Output the [x, y] coordinate of the center of the cell containing the given text.  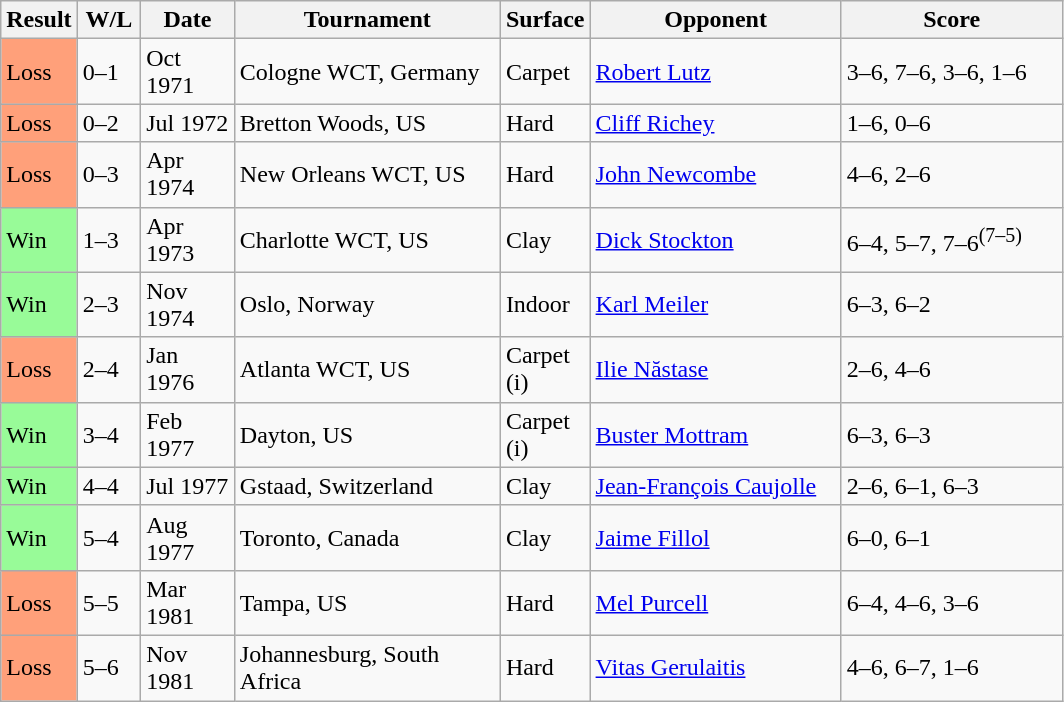
Jan 1976 [188, 370]
0–2 [109, 123]
Result [39, 20]
4–4 [109, 486]
5–5 [109, 602]
Feb 1977 [188, 434]
Dayton, US [367, 434]
Cologne WCT, Germany [367, 72]
Jul 1972 [188, 123]
1–6, 0–6 [952, 123]
Ilie Năstase [716, 370]
6–0, 6–1 [952, 538]
1–3 [109, 240]
5–4 [109, 538]
W/L [109, 20]
0–3 [109, 174]
Mar 1981 [188, 602]
Jean-François Caujolle [716, 486]
2–4 [109, 370]
Toronto, Canada [367, 538]
Score [952, 20]
John Newcombe [716, 174]
Apr 1974 [188, 174]
2–6, 4–6 [952, 370]
Karl Meiler [716, 304]
Opponent [716, 20]
2–6, 6–1, 6–3 [952, 486]
Robert Lutz [716, 72]
Oslo, Norway [367, 304]
6–4, 4–6, 3–6 [952, 602]
Jaime Fillol [716, 538]
6–3, 6–2 [952, 304]
Tampa, US [367, 602]
Bretton Woods, US [367, 123]
Vitas Gerulaitis [716, 668]
6–4, 5–7, 7–6(7–5) [952, 240]
Tournament [367, 20]
Aug 1977 [188, 538]
Apr 1973 [188, 240]
2–3 [109, 304]
Charlotte WCT, US [367, 240]
Atlanta WCT, US [367, 370]
Indoor [545, 304]
3–6, 7–6, 3–6, 1–6 [952, 72]
Cliff Richey [716, 123]
New Orleans WCT, US [367, 174]
Jul 1977 [188, 486]
Nov 1981 [188, 668]
0–1 [109, 72]
Buster Mottram [716, 434]
Nov 1974 [188, 304]
Johannesburg, South Africa [367, 668]
4–6, 2–6 [952, 174]
6–3, 6–3 [952, 434]
4–6, 6–7, 1–6 [952, 668]
Surface [545, 20]
Date [188, 20]
5–6 [109, 668]
Dick Stockton [716, 240]
Gstaad, Switzerland [367, 486]
3–4 [109, 434]
Mel Purcell [716, 602]
Carpet [545, 72]
Oct 1971 [188, 72]
